Capture the cell that displays the provided text and extract its (X, Y) central coordinate. 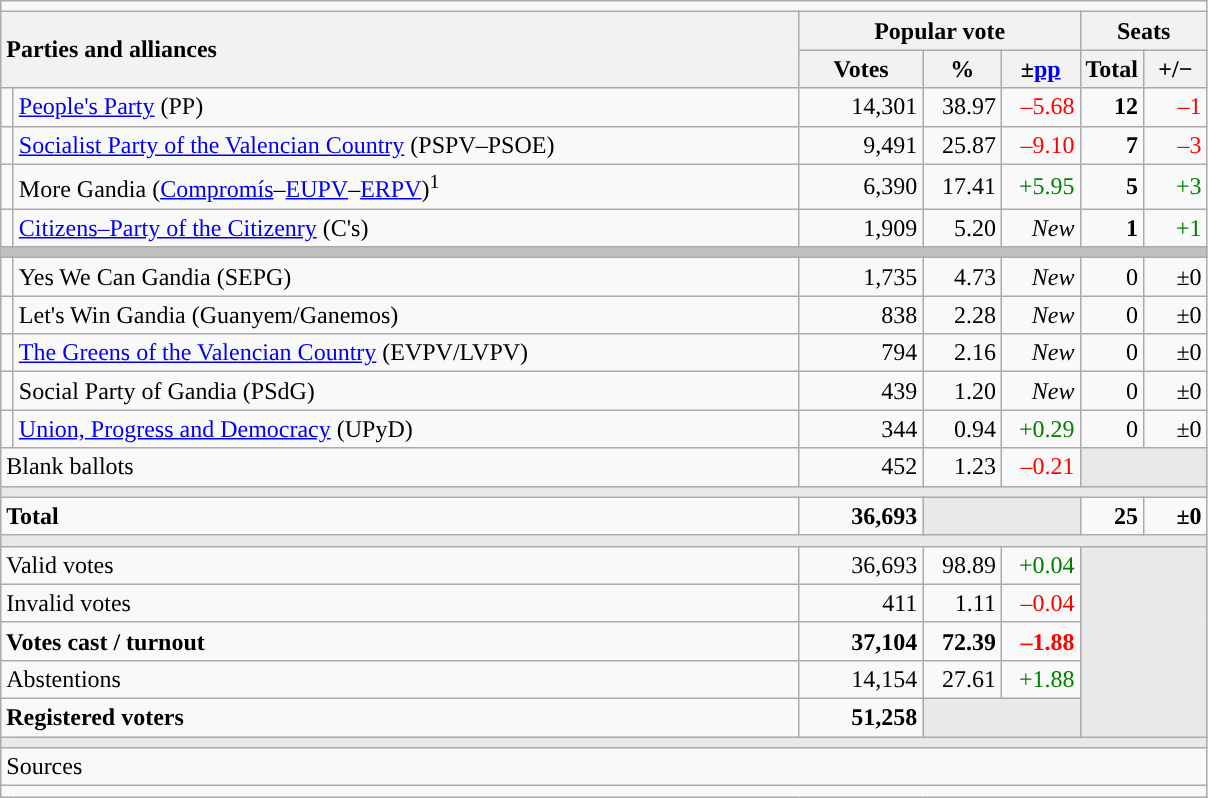
4.73 (962, 277)
439 (861, 391)
–5.68 (1040, 107)
452 (861, 467)
344 (861, 429)
12 (1112, 107)
14,154 (861, 679)
–1 (1176, 107)
Valid votes (400, 565)
27.61 (962, 679)
6,390 (861, 186)
±pp (1040, 69)
2.28 (962, 315)
Registered voters (400, 718)
Let's Win Gandia (Guanyem/Ganemos) (406, 315)
1.20 (962, 391)
411 (861, 603)
+5.95 (1040, 186)
Invalid votes (400, 603)
Union, Progress and Democracy (UPyD) (406, 429)
38.97 (962, 107)
14,301 (861, 107)
7 (1112, 145)
+0.04 (1040, 565)
–1.88 (1040, 641)
Yes We Can Gandia (SEPG) (406, 277)
25.87 (962, 145)
1.11 (962, 603)
–3 (1176, 145)
–0.21 (1040, 467)
Parties and alliances (400, 50)
0.94 (962, 429)
794 (861, 353)
Popular vote (940, 31)
25 (1112, 516)
Votes cast / turnout (400, 641)
% (962, 69)
1 (1112, 228)
People's Party (PP) (406, 107)
+3 (1176, 186)
–0.04 (1040, 603)
98.89 (962, 565)
5 (1112, 186)
+0.29 (1040, 429)
+/− (1176, 69)
Sources (604, 767)
37,104 (861, 641)
2.16 (962, 353)
Social Party of Gandia (PSdG) (406, 391)
+1 (1176, 228)
1,909 (861, 228)
More Gandia (Compromís–EUPV–ERPV)1 (406, 186)
The Greens of the Valencian Country (EVPV/LVPV) (406, 353)
1.23 (962, 467)
72.39 (962, 641)
Seats (1144, 31)
Abstentions (400, 679)
51,258 (861, 718)
17.41 (962, 186)
838 (861, 315)
+1.88 (1040, 679)
Votes (861, 69)
Citizens–Party of the Citizenry (C's) (406, 228)
1,735 (861, 277)
Blank ballots (400, 467)
5.20 (962, 228)
9,491 (861, 145)
–9.10 (1040, 145)
Socialist Party of the Valencian Country (PSPV–PSOE) (406, 145)
